Return [x, y] of the center of cell containing provided text 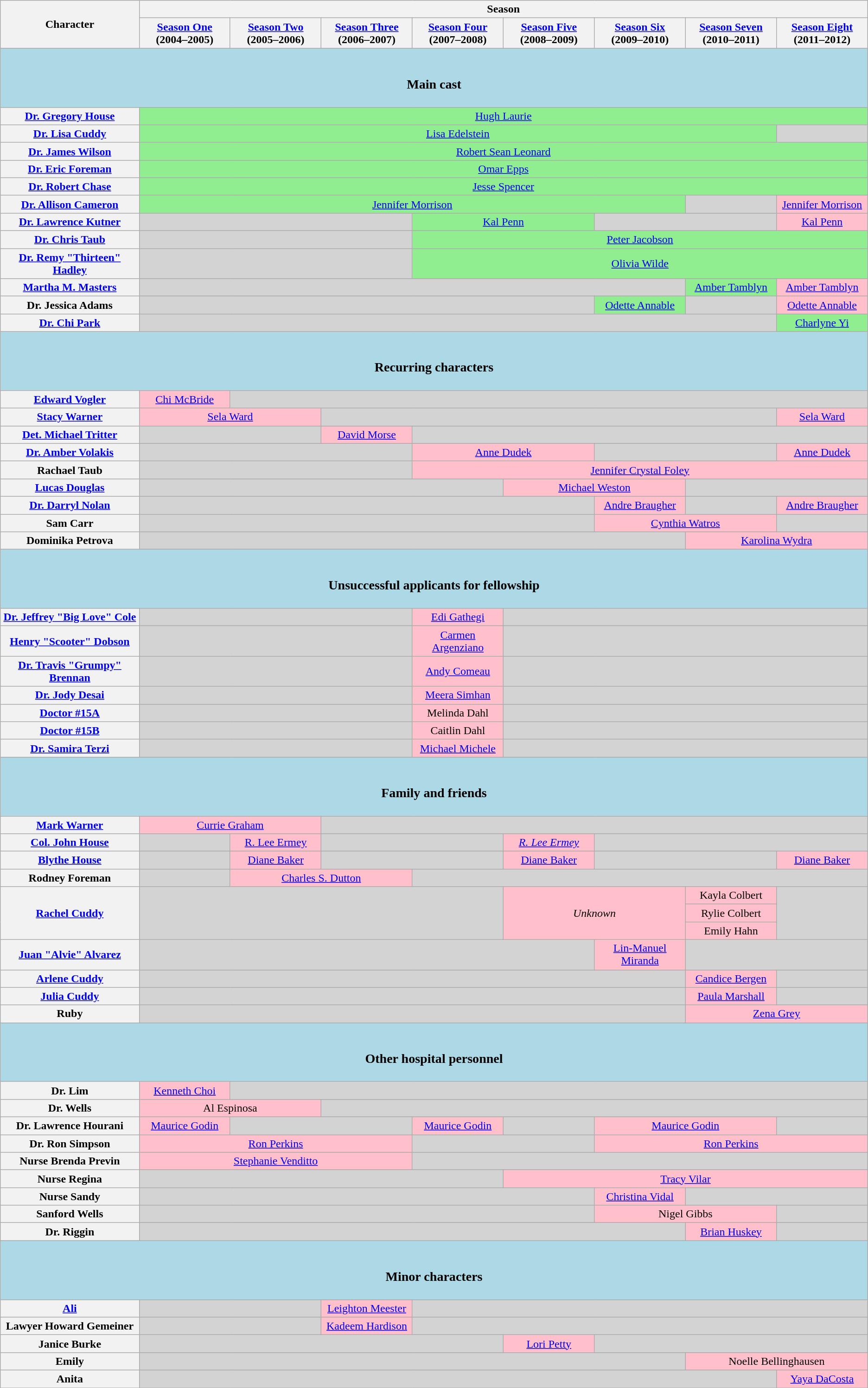
Anita [70, 1379]
Al Espinosa [230, 1108]
Noelle Bellinghausen [776, 1361]
Emily [70, 1361]
Stephanie Venditto [275, 1161]
Recurring characters [434, 361]
Arlene Cuddy [70, 979]
Season [504, 9]
Yaya DaCosta [823, 1379]
Julia Cuddy [70, 996]
Martha M. Masters [70, 288]
Dr. Robert Chase [70, 186]
Minor characters [434, 1270]
Kayla Colbert [731, 895]
Leighton Meester [367, 1308]
Jennifer Crystal Foley [640, 470]
Zena Grey [776, 1014]
Lin-Manuel Miranda [640, 954]
Dr. Eric Foreman [70, 169]
Paula Marshall [731, 996]
Dr. Samira Terzi [70, 748]
Charles S. Dutton [321, 878]
Dr. Riggin [70, 1232]
Nurse Sandy [70, 1196]
Dr. Remy "Thirteen" Hadley [70, 263]
Lucas Douglas [70, 487]
Dr. Lawrence Hourani [70, 1126]
Lawyer Howard Gemeiner [70, 1326]
Dr. Ron Simpson [70, 1144]
Sanford Wells [70, 1214]
Dr. Allison Cameron [70, 204]
Peter Jacobson [640, 240]
Rachael Taub [70, 470]
Edi Gathegi [458, 617]
Sam Carr [70, 523]
Cynthia Watros [685, 523]
Dr. Amber Volakis [70, 452]
Christina Vidal [640, 1196]
Kenneth Choi [185, 1090]
Melinda Dahl [458, 713]
Dr. Gregory House [70, 116]
Dr. Chi Park [70, 323]
Kadeem Hardison [367, 1326]
Dr. Chris Taub [70, 240]
Doctor #15B [70, 730]
Season One(2004–2005) [185, 33]
Omar Epps [504, 169]
Det. Michael Tritter [70, 435]
Other hospital personnel [434, 1052]
Michael Weston [594, 487]
Character [70, 24]
Robert Sean Leonard [504, 151]
Season Six(2009–2010) [640, 33]
Lisa Edelstein [458, 134]
Chi McBride [185, 399]
Rodney Foreman [70, 878]
Candice Bergen [731, 979]
Emily Hahn [731, 931]
Tracy Vilar [686, 1179]
Dr. Wells [70, 1108]
Stacy Warner [70, 417]
Lori Petty [549, 1343]
Main cast [434, 78]
Nigel Gibbs [685, 1214]
Mark Warner [70, 825]
Dominika Petrova [70, 541]
Dr. Lim [70, 1090]
Season Two(2005–2006) [275, 33]
Caitlin Dahl [458, 730]
Col. John House [70, 843]
Dr. Lawrence Kutner [70, 222]
Season Five(2008–2009) [549, 33]
Nurse Regina [70, 1179]
Meera Simhan [458, 695]
Edward Vogler [70, 399]
Olivia Wilde [640, 263]
Rylie Colbert [731, 913]
Carmen Argenziano [458, 641]
Ali [70, 1308]
Season Four(2007–2008) [458, 33]
Charlyne Yi [823, 323]
Unsuccessful applicants for fellowship [434, 579]
Doctor #15A [70, 713]
Dr. Travis "Grumpy" Brennan [70, 672]
Unknown [594, 913]
Brian Huskey [731, 1232]
Juan "Alvie" Alvarez [70, 954]
Jesse Spencer [504, 186]
Karolina Wydra [776, 541]
Nurse Brenda Previn [70, 1161]
Ruby [70, 1014]
Season Seven(2010–2011) [731, 33]
David Morse [367, 435]
Michael Michele [458, 748]
Family and friends [434, 787]
Dr. Jody Desai [70, 695]
Janice Burke [70, 1343]
Dr. Lisa Cuddy [70, 134]
Dr. Jessica Adams [70, 305]
Season Three(2006–2007) [367, 33]
Blythe House [70, 860]
Dr. Darryl Nolan [70, 505]
Andy Comeau [458, 672]
Rachel Cuddy [70, 913]
Currie Graham [230, 825]
Hugh Laurie [504, 116]
Henry "Scooter" Dobson [70, 641]
Dr. James Wilson [70, 151]
Season Eight(2011–2012) [823, 33]
Dr. Jeffrey "Big Love" Cole [70, 617]
